Determine the (X, Y) coordinate at the center of the cell enclosing the given text.  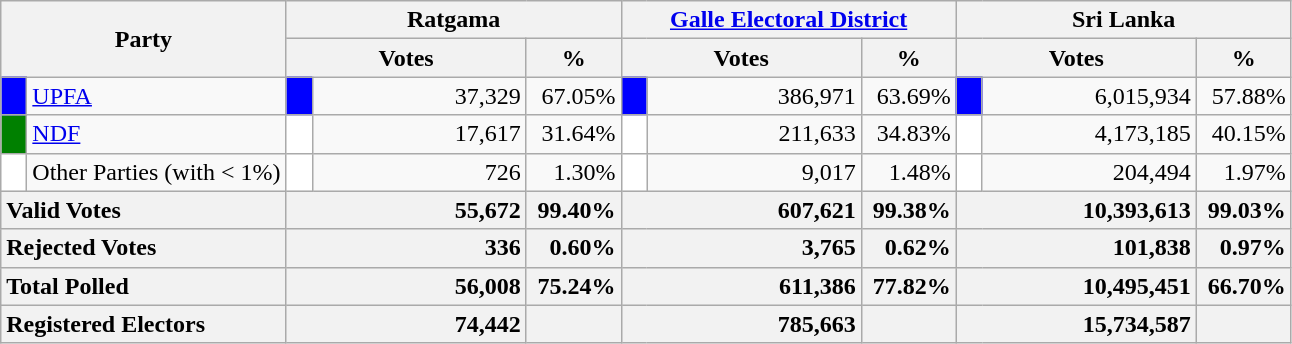
Party (144, 39)
336 (406, 248)
67.05% (574, 96)
31.64% (574, 134)
66.70% (1244, 286)
211,633 (754, 134)
99.03% (1244, 210)
Ratgama (454, 20)
3,765 (741, 248)
386,971 (754, 96)
1.97% (1244, 172)
34.83% (908, 134)
4,173,185 (1089, 134)
9,017 (754, 172)
0.60% (574, 248)
Sri Lanka (1124, 20)
611,386 (741, 286)
10,393,613 (1076, 210)
55,672 (406, 210)
37,329 (419, 96)
Other Parties (with < 1%) (156, 172)
56,008 (406, 286)
6,015,934 (1089, 96)
Galle Electoral District (788, 20)
99.38% (908, 210)
10,495,451 (1076, 286)
57.88% (1244, 96)
17,617 (419, 134)
204,494 (1089, 172)
UPFA (156, 96)
Rejected Votes (144, 248)
74,442 (406, 324)
Registered Electors (144, 324)
75.24% (574, 286)
1.30% (574, 172)
NDF (156, 134)
785,663 (741, 324)
15,734,587 (1076, 324)
63.69% (908, 96)
0.62% (908, 248)
Valid Votes (144, 210)
607,621 (741, 210)
Total Polled (144, 286)
99.40% (574, 210)
77.82% (908, 286)
40.15% (1244, 134)
726 (419, 172)
0.97% (1244, 248)
1.48% (908, 172)
101,838 (1076, 248)
